Scan for the cell matching the given text and deliver its [x, y] coordinate at center. 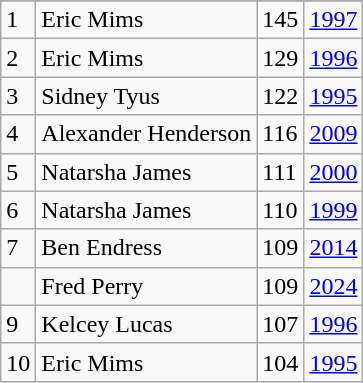
104 [280, 362]
Alexander Henderson [146, 134]
107 [280, 324]
1999 [334, 210]
Fred Perry [146, 286]
7 [18, 248]
111 [280, 172]
2024 [334, 286]
122 [280, 96]
9 [18, 324]
6 [18, 210]
129 [280, 58]
1997 [334, 20]
3 [18, 96]
2000 [334, 172]
116 [280, 134]
145 [280, 20]
10 [18, 362]
Kelcey Lucas [146, 324]
2009 [334, 134]
110 [280, 210]
Sidney Tyus [146, 96]
Ben Endress [146, 248]
4 [18, 134]
2 [18, 58]
2014 [334, 248]
5 [18, 172]
1 [18, 20]
